Scan for the cell matching the given text and deliver its (X, Y) coordinate at center. 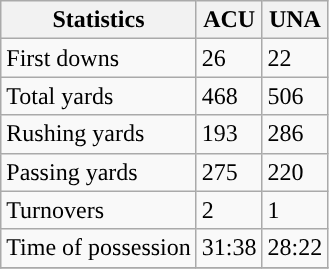
Turnovers (99, 210)
275 (229, 172)
28:22 (295, 248)
ACU (229, 20)
506 (295, 96)
31:38 (229, 248)
Rushing yards (99, 134)
Total yards (99, 96)
Time of possession (99, 248)
2 (229, 210)
193 (229, 134)
Passing yards (99, 172)
Statistics (99, 20)
1 (295, 210)
First downs (99, 58)
220 (295, 172)
468 (229, 96)
UNA (295, 20)
286 (295, 134)
26 (229, 58)
22 (295, 58)
